Scan for the cell matching the given text and deliver its [X, Y] coordinate at center. 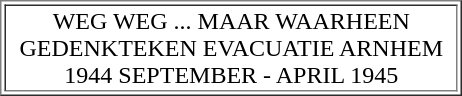
WEG WEG ... MAAR WAARHEEN GEDENKTEKEN EVACUATIE ARNHEM 1944 SEPTEMBER - APRIL 1945 [231, 48]
